Detect which cell encompasses the target text, then output its (X, Y) center coordinate. 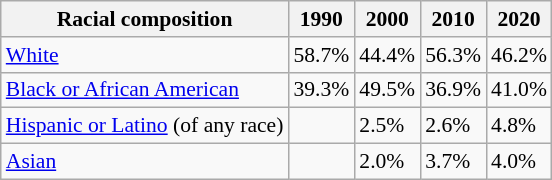
56.3% (453, 55)
2.6% (453, 126)
2000 (387, 19)
2.5% (387, 126)
Black or African American (145, 90)
36.9% (453, 90)
39.3% (321, 90)
Hispanic or Latino (of any race) (145, 126)
2.0% (387, 162)
Asian (145, 162)
2020 (519, 19)
1990 (321, 19)
44.4% (387, 55)
49.5% (387, 90)
4.0% (519, 162)
46.2% (519, 55)
2010 (453, 19)
White (145, 55)
41.0% (519, 90)
Racial composition (145, 19)
3.7% (453, 162)
58.7% (321, 55)
4.8% (519, 126)
